Find where the given text appears and provide that cell's center as (X, Y) coordinate. 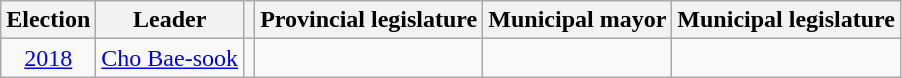
Cho Bae-sook (170, 58)
Provincial legislature (369, 20)
Municipal mayor (578, 20)
Leader (170, 20)
Election (48, 20)
Municipal legislature (786, 20)
2018 (48, 58)
